Output the (X, Y) coordinate of the center of the cell containing the given text.  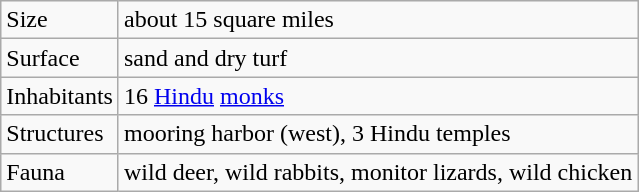
Structures (60, 134)
16 Hindu monks (378, 96)
Surface (60, 58)
Inhabitants (60, 96)
Size (60, 20)
about 15 square miles (378, 20)
mooring harbor (west), 3 Hindu temples (378, 134)
Fauna (60, 172)
sand and dry turf (378, 58)
wild deer, wild rabbits, monitor lizards, wild chicken (378, 172)
